Search for the cell housing the specified text and yield its (X, Y) center coordinate. 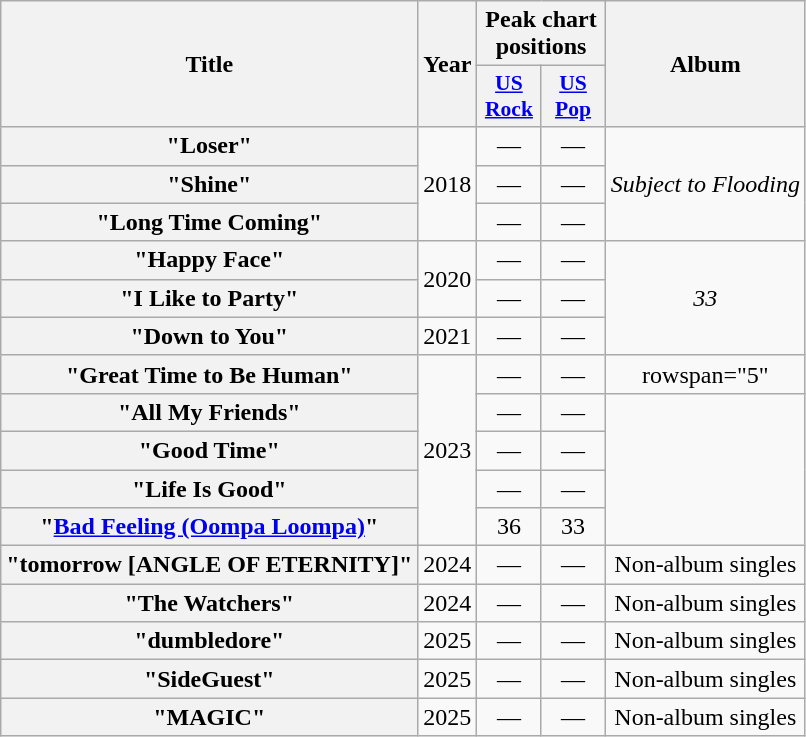
"Loser" (210, 146)
2018 (448, 184)
"Life Is Good" (210, 489)
"tomorrow [ANGLE OF ETERNITY]" (210, 565)
"Good Time" (210, 450)
Year (448, 64)
"Down to You" (210, 336)
"The Watchers" (210, 603)
Album (705, 64)
USRock (509, 96)
2021 (448, 336)
"All My Friends" (210, 412)
"Long Time Coming" (210, 222)
"Bad Feeling (Oompa Loompa)" (210, 527)
"Great Time to Be Human" (210, 374)
2020 (448, 279)
"Shine" (210, 184)
"Happy Face" (210, 260)
"SideGuest" (210, 679)
rowspan="5" (705, 374)
USPop (573, 96)
"MAGIC" (210, 717)
Peak chart positions (541, 34)
Title (210, 64)
"dumbledore" (210, 641)
Subject to Flooding (705, 184)
2023 (448, 450)
"I Like to Party" (210, 298)
36 (509, 527)
